Determine the (x, y) coordinate at the center of the cell enclosing the given text.  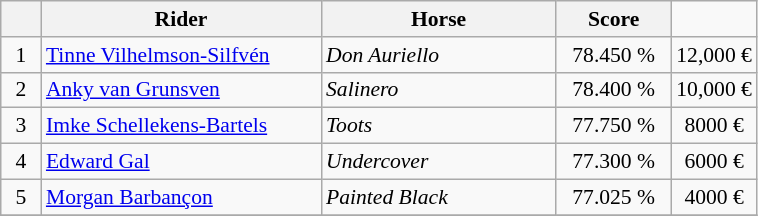
Painted Black (438, 197)
1 (21, 55)
Horse (438, 19)
Anky van Grunsven (181, 90)
10,000 € (714, 90)
4000 € (714, 197)
12,000 € (714, 55)
Salinero (438, 90)
6000 € (714, 162)
3 (21, 126)
Undercover (438, 162)
Edward Gal (181, 162)
5 (21, 197)
Don Auriello (438, 55)
77.300 % (614, 162)
78.450 % (614, 55)
8000 € (714, 126)
4 (21, 162)
Tinne Vilhelmson-Silfvén (181, 55)
2 (21, 90)
Rider (181, 19)
78.400 % (614, 90)
77.025 % (614, 197)
Imke Schellekens-Bartels (181, 126)
77.750 % (614, 126)
Score (614, 19)
Toots (438, 126)
Morgan Barbançon (181, 197)
